Detect which cell encompasses the target text, then output its (x, y) center coordinate. 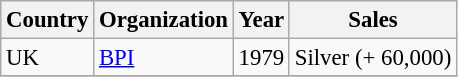
Silver (+ 60,000) (372, 58)
1979 (261, 58)
Sales (372, 20)
Country (48, 20)
Organization (164, 20)
Year (261, 20)
BPI (164, 58)
UK (48, 58)
